Search for the cell housing the specified text and yield its [x, y] center coordinate. 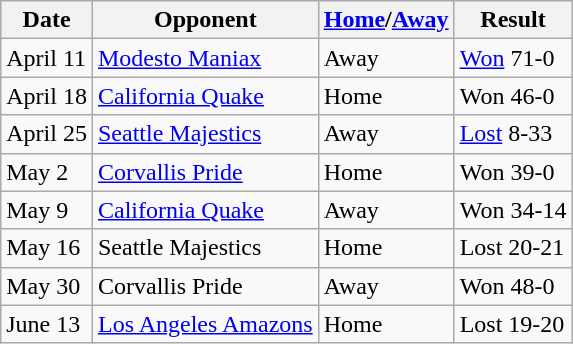
Won 39-0 [513, 172]
May 16 [47, 248]
Date [47, 20]
Home/Away [386, 20]
Modesto Maniax [205, 58]
April 25 [47, 134]
Opponent [205, 20]
Won 48-0 [513, 286]
Los Angeles Amazons [205, 324]
Lost 8-33 [513, 134]
Won 71-0 [513, 58]
May 30 [47, 286]
April 11 [47, 58]
April 18 [47, 96]
June 13 [47, 324]
Lost 19-20 [513, 324]
Won 34-14 [513, 210]
Lost 20-21 [513, 248]
May 9 [47, 210]
Result [513, 20]
Won 46-0 [513, 96]
May 2 [47, 172]
